Extract the (x, y) coordinate from the center of the cell holding the provided text.  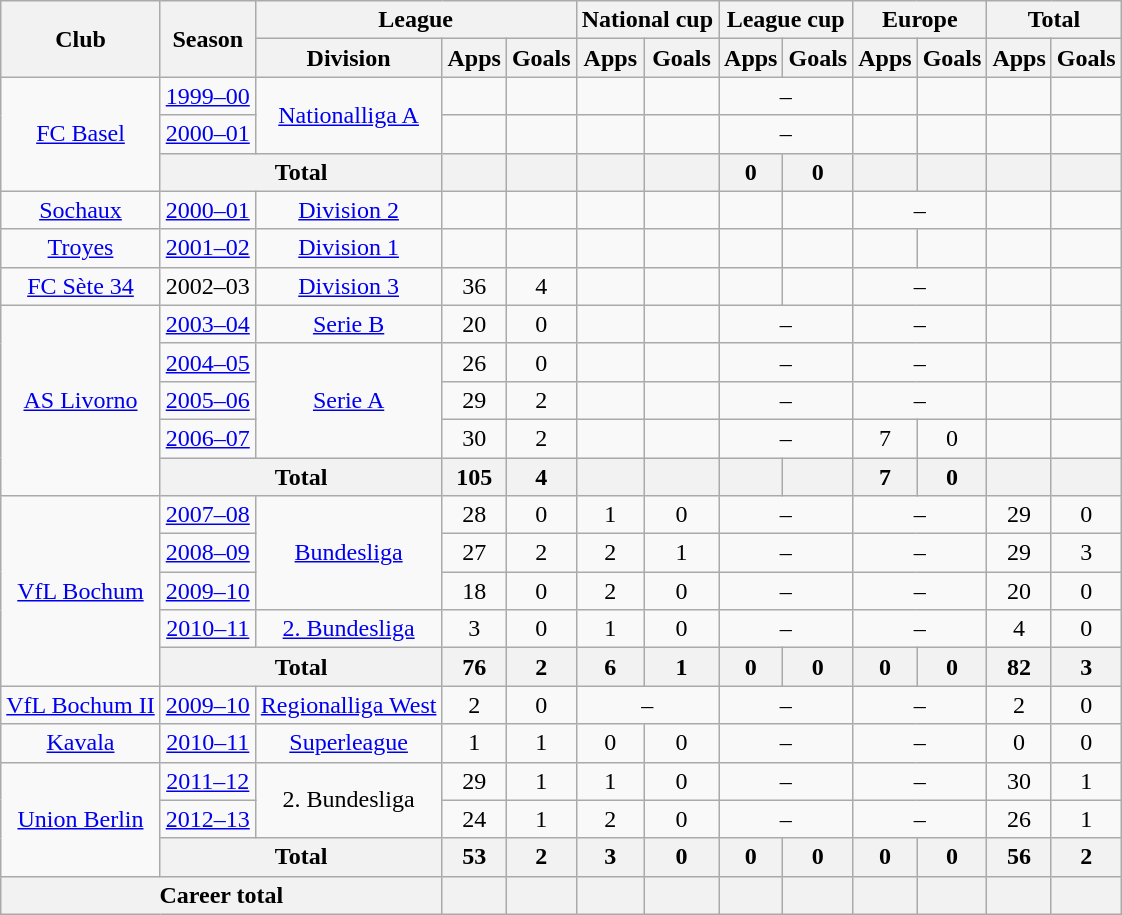
28 (474, 515)
2001–02 (208, 248)
56 (1019, 857)
Regionalliga West (348, 705)
Kavala (80, 743)
FC Basel (80, 134)
Division 3 (348, 286)
Nationalliga A (348, 115)
2002–03 (208, 286)
2005–06 (208, 400)
VfL Bochum II (80, 705)
AS Livorno (80, 400)
6 (610, 667)
Serie B (348, 324)
105 (474, 477)
Division 2 (348, 210)
League cup (786, 20)
2006–07 (208, 438)
2003–04 (208, 324)
2007–08 (208, 515)
76 (474, 667)
2004–05 (208, 362)
Division (348, 58)
National cup (647, 20)
2011–12 (208, 781)
Superleague (348, 743)
27 (474, 553)
82 (1019, 667)
Europe (920, 20)
18 (474, 591)
2012–13 (208, 819)
53 (474, 857)
2008–09 (208, 553)
League (416, 20)
Union Berlin (80, 819)
Troyes (80, 248)
Bundesliga (348, 553)
Division 1 (348, 248)
36 (474, 286)
Sochaux (80, 210)
FC Sète 34 (80, 286)
VfL Bochum (80, 591)
Season (208, 39)
Serie A (348, 400)
24 (474, 819)
Club (80, 39)
Career total (222, 895)
1999–00 (208, 96)
